Output the [x, y] coordinate of the center of the cell containing the given text.  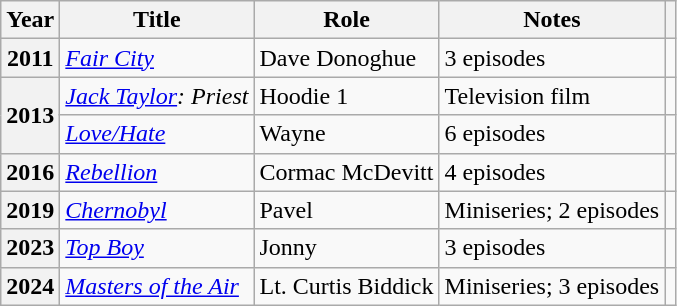
4 episodes [552, 172]
Jonny [346, 248]
Love/Hate [157, 134]
Year [30, 20]
Pavel [346, 210]
Hoodie 1 [346, 96]
2011 [30, 58]
Top Boy [157, 248]
Cormac McDevitt [346, 172]
Miniseries; 2 episodes [552, 210]
Dave Donoghue [346, 58]
Chernobyl [157, 210]
Jack Taylor: Priest [157, 96]
2016 [30, 172]
2023 [30, 248]
6 episodes [552, 134]
Title [157, 20]
Miniseries; 3 episodes [552, 286]
Fair City [157, 58]
Masters of the Air [157, 286]
Lt. Curtis Biddick [346, 286]
Television film [552, 96]
2019 [30, 210]
Rebellion [157, 172]
2013 [30, 115]
Notes [552, 20]
Wayne [346, 134]
2024 [30, 286]
Role [346, 20]
